Pinpoint the cell where the given text exists, returning its [x, y] midpoint coordinate. 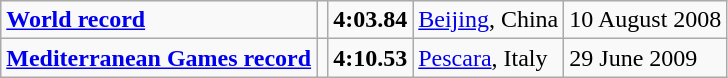
Mediterranean Games record [159, 58]
Beijing, China [488, 20]
10 August 2008 [646, 20]
Pescara, Italy [488, 58]
World record [159, 20]
4:10.53 [370, 58]
4:03.84 [370, 20]
29 June 2009 [646, 58]
